Return the [x, y] coordinate for the center point of the cell that contains the specified text.  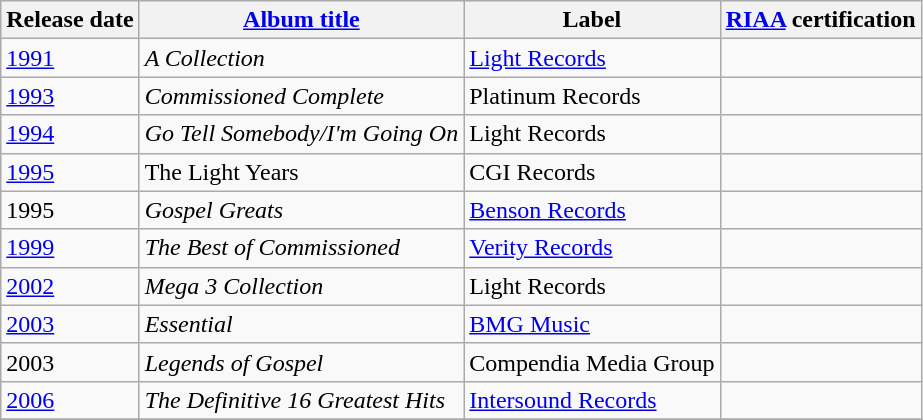
1994 [70, 134]
Mega 3 Collection [302, 286]
1999 [70, 248]
The Best of Commissioned [302, 248]
A Collection [302, 58]
Benson Records [592, 210]
Gospel Greats [302, 210]
Release date [70, 20]
BMG Music [592, 324]
The Definitive 16 Greatest Hits [302, 400]
Platinum Records [592, 96]
Compendia Media Group [592, 362]
1991 [70, 58]
Essential [302, 324]
CGI Records [592, 172]
Verity Records [592, 248]
The Light Years [302, 172]
RIAA certification [820, 20]
Album title [302, 20]
Commissioned Complete [302, 96]
2002 [70, 286]
1993 [70, 96]
Label [592, 20]
2006 [70, 400]
Go Tell Somebody/I'm Going On [302, 134]
Legends of Gospel [302, 362]
Intersound Records [592, 400]
